Capture the cell that displays the provided text and extract its (X, Y) central coordinate. 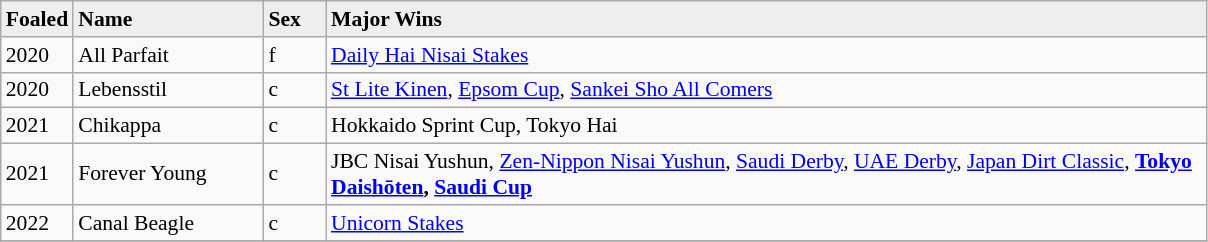
Daily Hai Nisai Stakes (766, 55)
Chikappa (168, 126)
All Parfait (168, 55)
Major Wins (766, 19)
Hokkaido Sprint Cup, Tokyo Hai (766, 126)
JBC Nisai Yushun, Zen-Nippon Nisai Yushun, Saudi Derby, UAE Derby, Japan Dirt Classic, Tokyo Daishōten, Saudi Cup (766, 174)
Foaled (37, 19)
Canal Beagle (168, 223)
St Lite Kinen, Epsom Cup, Sankei Sho All Comers (766, 90)
Sex (294, 19)
Unicorn Stakes (766, 223)
Forever Young (168, 174)
Name (168, 19)
Lebensstil (168, 90)
2022 (37, 223)
f (294, 55)
